Determine the [x, y] coordinate at the center of the cell enclosing the given text.  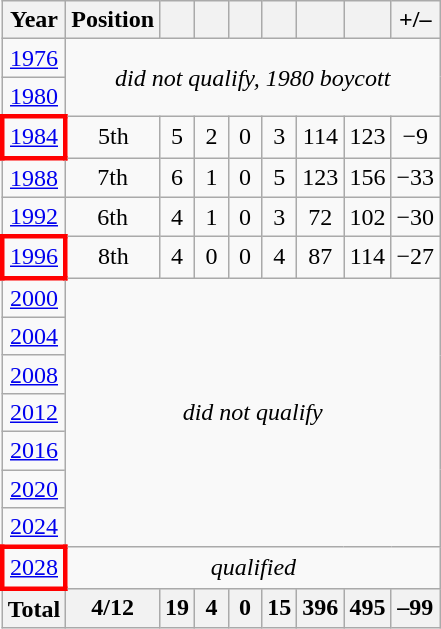
+/– [416, 20]
72 [320, 217]
87 [320, 258]
2012 [34, 412]
2004 [34, 336]
2016 [34, 450]
1992 [34, 217]
6 [178, 178]
2028 [34, 568]
102 [368, 217]
4/12 [113, 608]
qualified [253, 568]
did not qualify, 1980 boycott [253, 78]
396 [320, 608]
−9 [416, 136]
495 [368, 608]
−30 [416, 217]
2024 [34, 528]
19 [178, 608]
did not qualify [253, 412]
2000 [34, 298]
1988 [34, 178]
2020 [34, 489]
8th [113, 258]
Position [113, 20]
Total [34, 608]
5th [113, 136]
6th [113, 217]
1980 [34, 97]
Year [34, 20]
1984 [34, 136]
156 [368, 178]
–99 [416, 608]
7th [113, 178]
1976 [34, 58]
1996 [34, 258]
2008 [34, 374]
−33 [416, 178]
−27 [416, 258]
15 [280, 608]
2 [212, 136]
